Find where the given text appears and provide that cell's center as (x, y) coordinate. 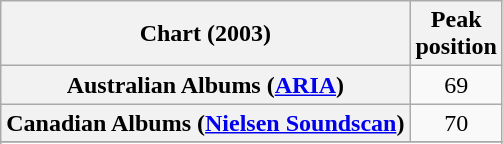
70 (456, 123)
69 (456, 85)
Chart (2003) (206, 34)
Australian Albums (ARIA) (206, 85)
Canadian Albums (Nielsen Soundscan) (206, 123)
Peakposition (456, 34)
